Locate the cell with the specified text and output its (X, Y) center coordinate. 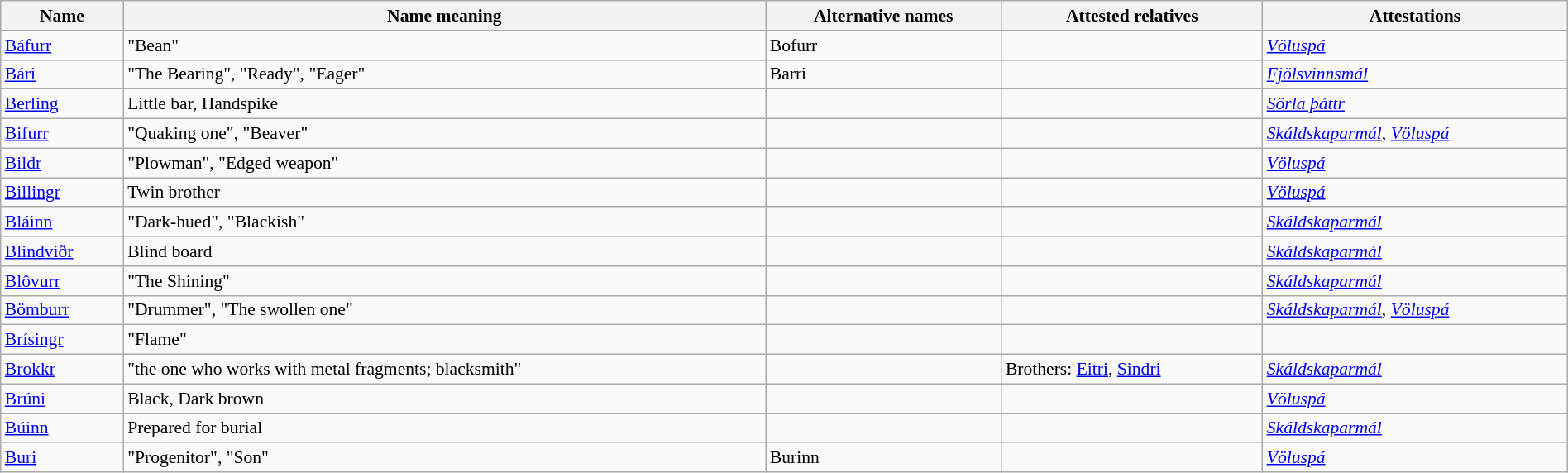
"Quaking one", "Beaver" (445, 134)
Báfurr (62, 45)
Bofurr (883, 45)
Attestations (1416, 16)
Buri (62, 458)
Bláinn (62, 222)
"The Bearing", "Ready", "Eager" (445, 74)
Brísingr (62, 340)
"Progenitor", "Son" (445, 458)
Brothers: Eitri, Sindri (1132, 370)
Alternative names (883, 16)
"Dark-hued", "Blackish" (445, 222)
"Drummer", "The swollen one" (445, 310)
Sörla þáttr (1416, 104)
Prepared for burial (445, 428)
Blindviðr (62, 251)
Brokkr (62, 370)
Billingr (62, 193)
Blind board (445, 251)
Blôvurr (62, 281)
Berling (62, 104)
Fjölsvinnsmál (1416, 74)
Burinn (883, 458)
Bifurr (62, 134)
Bömburr (62, 310)
"Plowman", "Edged weapon" (445, 163)
"The Shining" (445, 281)
Name meaning (445, 16)
Black, Dark brown (445, 399)
Brúni (62, 399)
Little bar, Handspike (445, 104)
"Flame" (445, 340)
"Bean" (445, 45)
"the one who works with metal fragments; blacksmith" (445, 370)
Barri (883, 74)
Twin brother (445, 193)
Bári (62, 74)
Bildr (62, 163)
Name (62, 16)
Attested relatives (1132, 16)
Búinn (62, 428)
